Pinpoint the cell where the given text exists, returning its (x, y) midpoint coordinate. 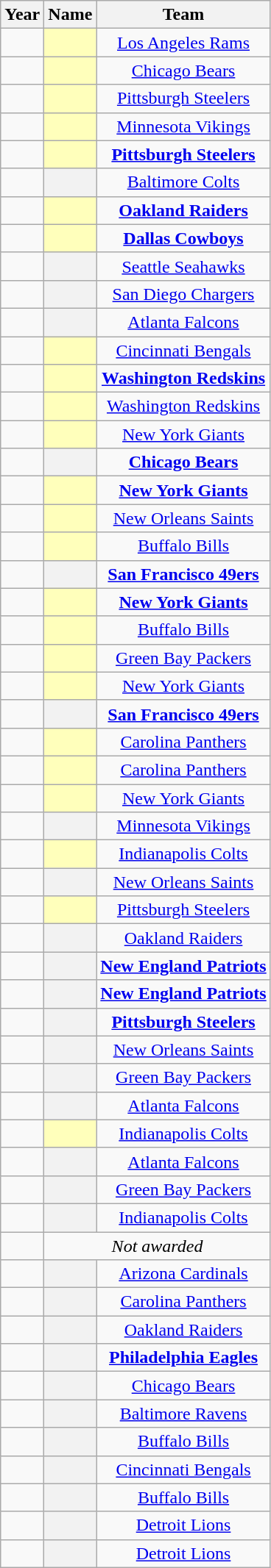
Baltimore Ravens (183, 1414)
Not awarded (158, 1246)
Arizona Cardinals (183, 1274)
Year (22, 15)
San Diego Chargers (183, 294)
Team (183, 15)
Philadelphia Eagles (183, 1358)
Name (71, 15)
Baltimore Colts (183, 182)
Seattle Seahawks (183, 266)
Los Angeles Rams (183, 43)
Dallas Cowboys (183, 238)
